Locate the cell with the specified text and output its (X, Y) center coordinate. 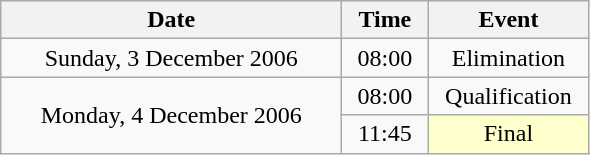
Event (508, 20)
Sunday, 3 December 2006 (172, 58)
Qualification (508, 96)
Elimination (508, 58)
Time (385, 20)
Monday, 4 December 2006 (172, 115)
Final (508, 134)
11:45 (385, 134)
Date (172, 20)
